Return [X, Y] of the center of cell containing provided text 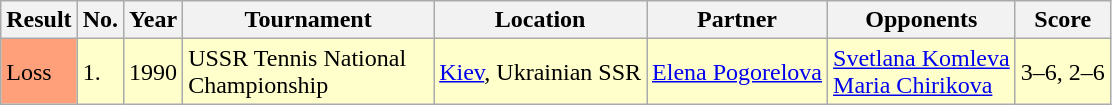
Elena Pogorelova [738, 72]
Score [1062, 20]
Loss [39, 72]
Opponents [922, 20]
USSR Tennis National Championship [308, 72]
Svetlana Komleva Maria Chirikova [922, 72]
No. [100, 20]
Location [540, 20]
Kiev, Ukrainian SSR [540, 72]
Year [154, 20]
Tournament [308, 20]
1. [100, 72]
3–6, 2–6 [1062, 72]
Result [39, 20]
1990 [154, 72]
Partner [738, 20]
